Detect which cell encompasses the target text, then output its (x, y) center coordinate. 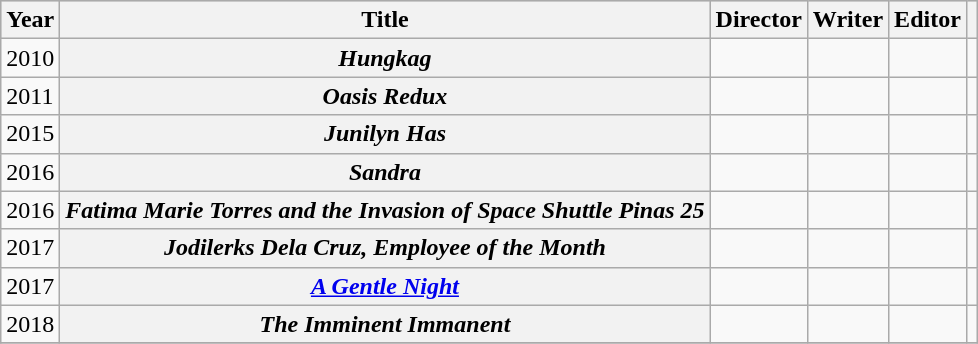
Hungkag (385, 58)
Oasis Redux (385, 96)
Writer (848, 20)
Director (758, 20)
2010 (30, 58)
Year (30, 20)
A Gentle Night (385, 286)
Junilyn Has (385, 134)
2018 (30, 324)
Fatima Marie Torres and the Invasion of Space Shuttle Pinas 25 (385, 210)
The Imminent Immanent (385, 324)
2011 (30, 96)
Title (385, 20)
Sandra (385, 172)
2015 (30, 134)
Editor (928, 20)
Jodilerks Dela Cruz, Employee of the Month (385, 248)
